Provide the [X, Y] coordinate of the cell's center where the given text is located.  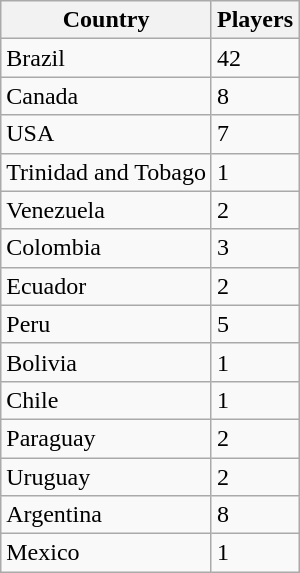
7 [254, 134]
Paraguay [106, 438]
5 [254, 324]
USA [106, 134]
3 [254, 248]
Players [254, 20]
Ecuador [106, 286]
Country [106, 20]
Colombia [106, 248]
Brazil [106, 58]
Chile [106, 400]
42 [254, 58]
Trinidad and Tobago [106, 172]
Peru [106, 324]
Argentina [106, 515]
Uruguay [106, 477]
Bolivia [106, 362]
Canada [106, 96]
Venezuela [106, 210]
Mexico [106, 553]
